Capture the cell that displays the provided text and extract its [X, Y] central coordinate. 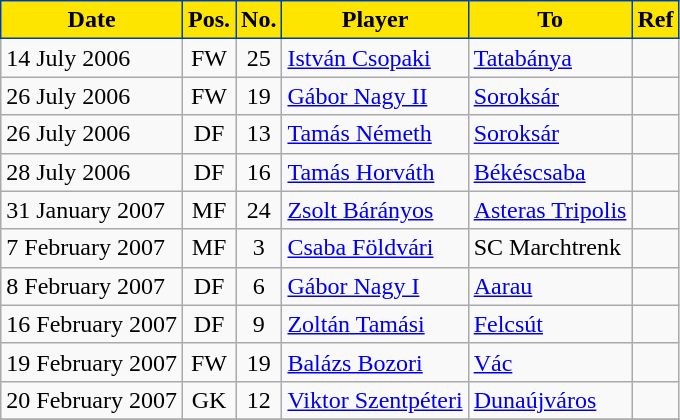
Asteras Tripolis [550, 210]
6 [259, 286]
3 [259, 248]
No. [259, 20]
Pos. [208, 20]
Gábor Nagy I [375, 286]
Felcsút [550, 324]
Date [92, 20]
Vác [550, 362]
28 July 2006 [92, 172]
Viktor Szentpéteri [375, 400]
14 July 2006 [92, 58]
12 [259, 400]
Tamás Németh [375, 134]
20 February 2007 [92, 400]
16 [259, 172]
Zoltán Tamási [375, 324]
Balázs Bozori [375, 362]
Békéscsaba [550, 172]
9 [259, 324]
SC Marchtrenk [550, 248]
19 February 2007 [92, 362]
Ref [656, 20]
24 [259, 210]
25 [259, 58]
GK [208, 400]
Tamás Horváth [375, 172]
7 February 2007 [92, 248]
Zsolt Bárányos [375, 210]
31 January 2007 [92, 210]
Csaba Földvári [375, 248]
Player [375, 20]
Tatabánya [550, 58]
Gábor Nagy II [375, 96]
Aarau [550, 286]
Dunaújváros [550, 400]
István Csopaki [375, 58]
13 [259, 134]
8 February 2007 [92, 286]
To [550, 20]
16 February 2007 [92, 324]
